From the cell containing the given text, extract its center point as (x, y) coordinate. 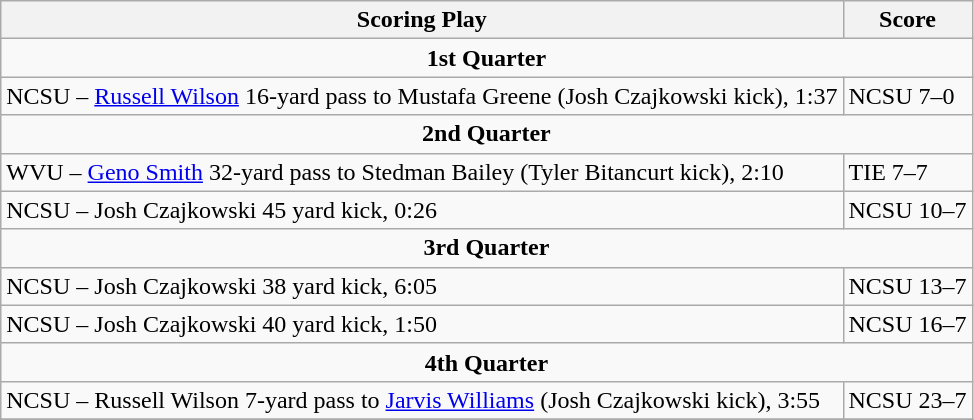
1st Quarter (486, 58)
WVU – Geno Smith 32-yard pass to Stedman Bailey (Tyler Bitancurt kick), 2:10 (422, 172)
3rd Quarter (486, 248)
TIE 7–7 (908, 172)
NCSU – Josh Czajkowski 40 yard kick, 1:50 (422, 324)
NCSU 23–7 (908, 400)
NCSU – Russell Wilson 16-yard pass to Mustafa Greene (Josh Czajkowski kick), 1:37 (422, 96)
Score (908, 20)
2nd Quarter (486, 134)
4th Quarter (486, 362)
NCSU 16–7 (908, 324)
NCSU 13–7 (908, 286)
Scoring Play (422, 20)
NCSU – Josh Czajkowski 38 yard kick, 6:05 (422, 286)
NCSU – Josh Czajkowski 45 yard kick, 0:26 (422, 210)
NCSU 7–0 (908, 96)
NCSU – Russell Wilson 7-yard pass to Jarvis Williams (Josh Czajkowski kick), 3:55 (422, 400)
NCSU 10–7 (908, 210)
